From the cell containing the given text, extract its center point as [X, Y] coordinate. 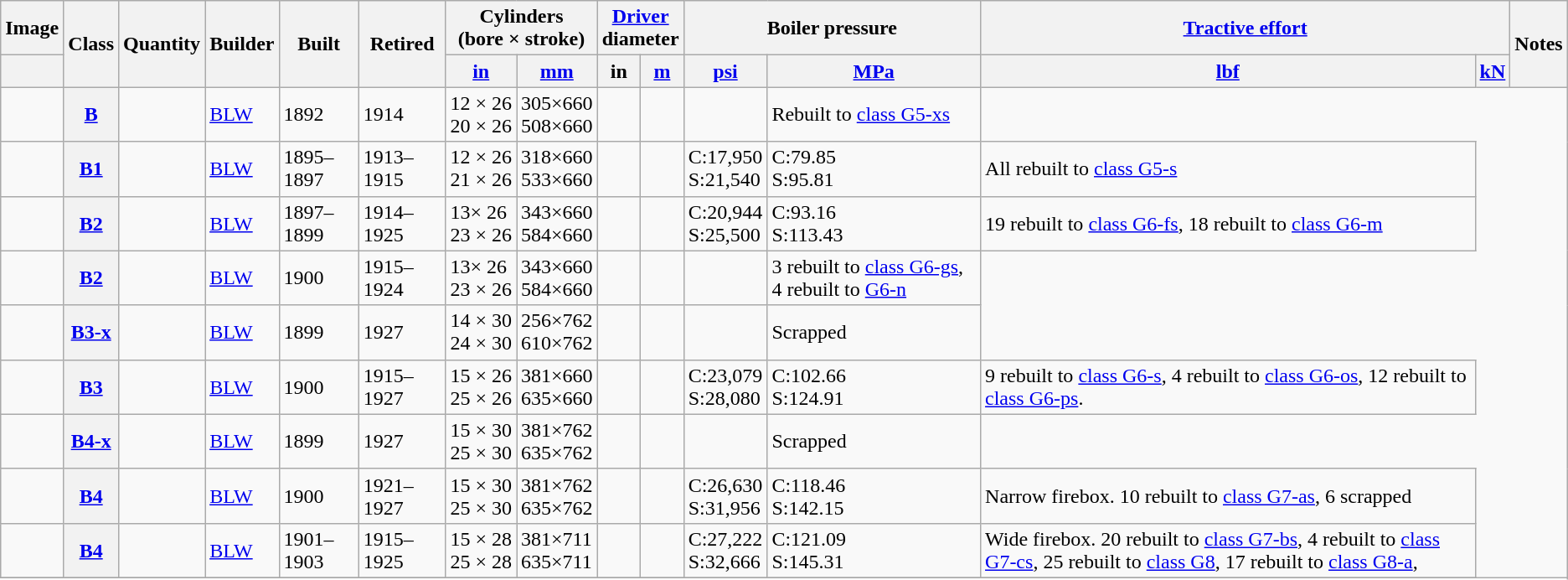
Notes [1539, 44]
1897–1899 [318, 223]
Wide firebox. 20 rebuilt to class G7-bs, 4 rebuilt to class G7-cs, 25 rebuilt to class G8, 17 rebuilt to class G8-a, [1228, 550]
318×660533×660 [556, 169]
Boiler pressure [832, 28]
1901–1903 [318, 550]
256×762610×762 [556, 332]
mm [556, 71]
1895–1897 [318, 169]
19 rebuilt to class G6-fs, 18 rebuilt to class G6-m [1228, 223]
B3-x [91, 332]
Quantity [162, 44]
B4-x [91, 441]
B1 [91, 169]
9 rebuilt to class G6-s, 4 rebuilt to class G6-os, 12 rebuilt to class G6-ps. [1228, 387]
C:27,222S:32,666 [725, 550]
Built [318, 44]
Retired [402, 44]
C:17,950S:21,540 [725, 169]
C:102.66S:124.91 [874, 387]
15 × 2625 × 26 [481, 387]
C:93.16S:113.43 [874, 223]
12 × 2621 × 26 [481, 169]
MPa [874, 71]
B [91, 114]
Cylinders(bore × stroke) [521, 28]
C:20,944S:25,500 [725, 223]
Narrow firebox. 10 rebuilt to class G7-as, 6 scrapped [1228, 496]
381×660635×660 [556, 387]
Tractive effort [1246, 28]
C:26,630S:31,956 [725, 496]
kN [1493, 71]
15 × 2825 × 28 [481, 550]
Driverdiameter [640, 28]
14 × 3024 × 30 [481, 332]
1913–1915 [402, 169]
1915–1927 [402, 387]
Rebuilt to class G5-xs [874, 114]
Builder [242, 44]
psi [725, 71]
3 rebuilt to class G6-gs, 4 rebuilt to G6-n [874, 278]
C:121.09S:145.31 [874, 550]
lbf [1228, 71]
1892 [318, 114]
1914–1925 [402, 223]
381×711635×711 [556, 550]
1914 [402, 114]
305×660508×660 [556, 114]
1915–1924 [402, 278]
12 × 2620 × 26 [481, 114]
Class [91, 44]
All rebuilt to class G5-s [1228, 169]
B3 [91, 387]
C:79.85S:95.81 [874, 169]
1915–1925 [402, 550]
C:23,079S:28,080 [725, 387]
Image [32, 28]
C:118.46S:142.15 [874, 496]
m [663, 71]
1921–1927 [402, 496]
